Search for the cell housing the specified text and yield its [x, y] center coordinate. 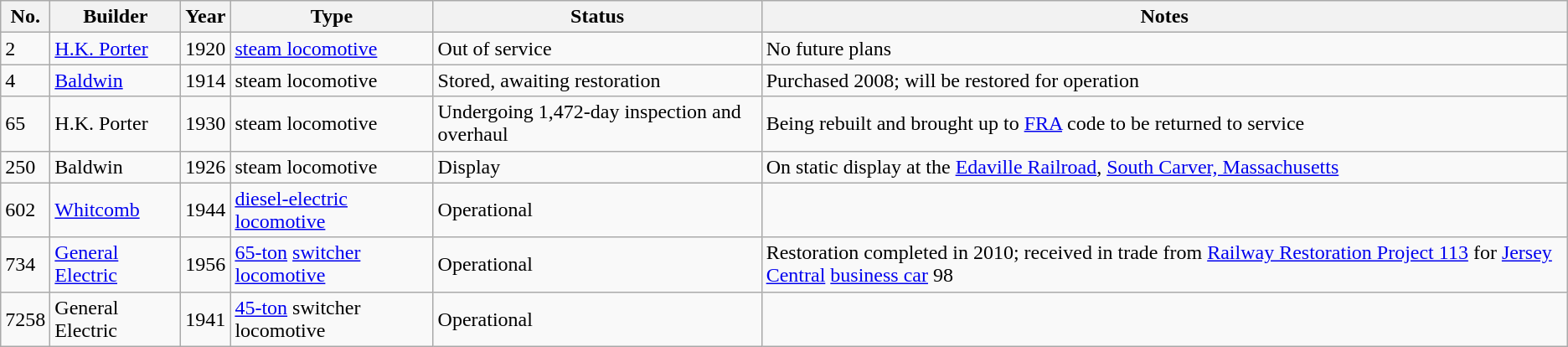
1926 [206, 167]
Purchased 2008; will be restored for operation [1164, 80]
734 [25, 265]
No. [25, 17]
65 [25, 124]
1956 [206, 265]
Being rebuilt and brought up to FRA code to be returned to service [1164, 124]
602 [25, 210]
1930 [206, 124]
Out of service [597, 49]
Year [206, 17]
1914 [206, 80]
45-ton switcher locomotive [332, 319]
Status [597, 17]
1944 [206, 210]
2 [25, 49]
65-ton switcher locomotive [332, 265]
diesel-electric locomotive [332, 210]
1941 [206, 319]
7258 [25, 319]
4 [25, 80]
250 [25, 167]
Builder [116, 17]
Undergoing 1,472-day inspection and overhaul [597, 124]
1920 [206, 49]
Notes [1164, 17]
Stored, awaiting restoration [597, 80]
Whitcomb [116, 210]
Display [597, 167]
No future plans [1164, 49]
Type [332, 17]
Restoration completed in 2010; received in trade from Railway Restoration Project 113 for Jersey Central business car 98 [1164, 265]
On static display at the Edaville Railroad, South Carver, Massachusetts [1164, 167]
